Identify which cell holds the provided text, then report its (X, Y) central coordinate. 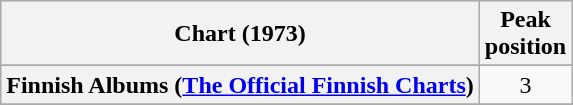
Peakposition (525, 34)
Finnish Albums (The Official Finnish Charts) (240, 85)
Chart (1973) (240, 34)
3 (525, 85)
